Search for the cell housing the specified text and yield its [X, Y] center coordinate. 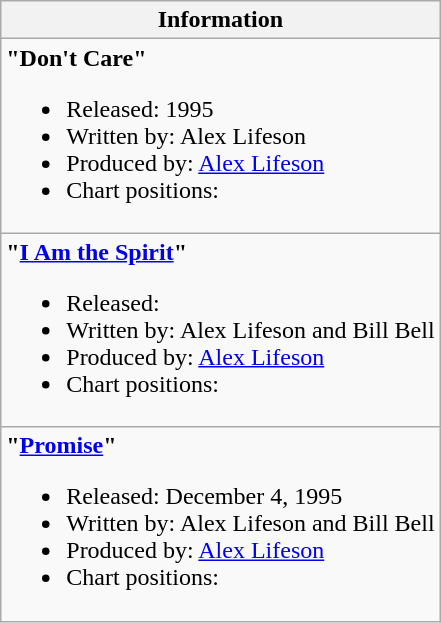
"I Am the Spirit"Released:Written by: Alex Lifeson and Bill BellProduced by: Alex LifesonChart positions: [220, 330]
"Don't Care"Released: 1995Written by: Alex LifesonProduced by: Alex LifesonChart positions: [220, 136]
"Promise"Released: December 4, 1995Written by: Alex Lifeson and Bill BellProduced by: Alex LifesonChart positions: [220, 524]
Information [220, 20]
